Determine the [X, Y] coordinate at the center of the cell enclosing the given text.  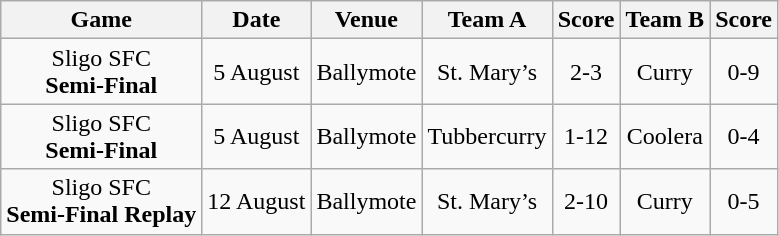
1-12 [586, 136]
2-3 [586, 72]
Team A [487, 20]
Coolera [665, 136]
0-9 [744, 72]
Venue [366, 20]
Date [256, 20]
Sligo SFCSemi-Final Replay [102, 202]
2-10 [586, 202]
12 August [256, 202]
Game [102, 20]
0-4 [744, 136]
Team B [665, 20]
0-5 [744, 202]
Tubbercurry [487, 136]
